From the cell containing the given text, extract its center point as (x, y) coordinate. 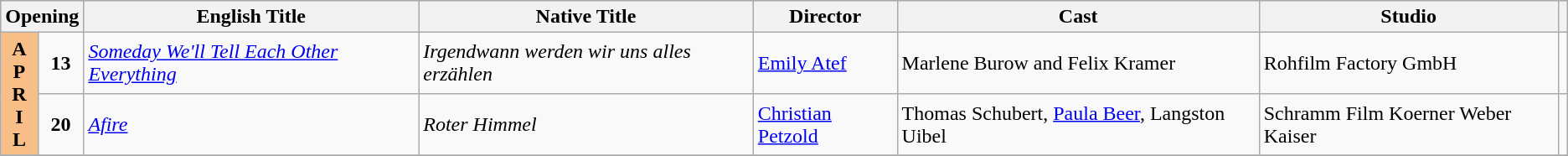
13 (60, 64)
Cast (1078, 17)
Christian Petzold (825, 124)
Afire (251, 124)
APRIL (19, 94)
Native Title (586, 17)
20 (60, 124)
Someday We'll Tell Each Other Everything (251, 64)
Thomas Schubert, Paula Beer, Langston Uibel (1078, 124)
English Title (251, 17)
Rohfilm Factory GmbH (1409, 64)
Marlene Burow and Felix Kramer (1078, 64)
Opening (42, 17)
Director (825, 17)
Studio (1409, 17)
Schramm Film Koerner Weber Kaiser (1409, 124)
Roter Himmel (586, 124)
Emily Atef (825, 64)
Irgendwann werden wir uns alles erzählen (586, 64)
